From the cell containing the given text, extract its center point as [X, Y] coordinate. 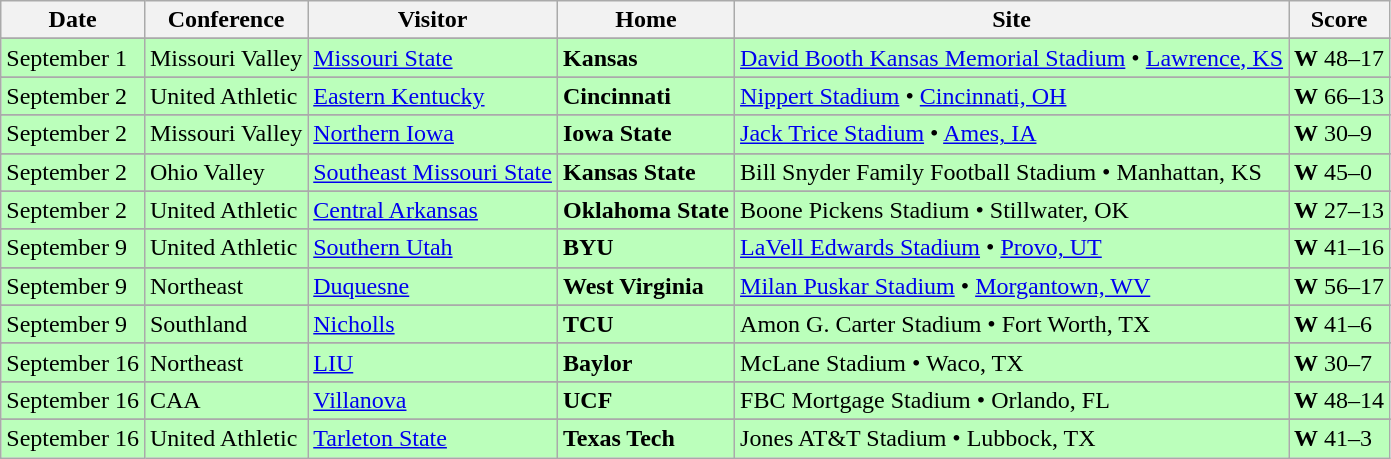
Southern Utah [433, 248]
Kansas [646, 58]
Texas Tech [646, 438]
West Virginia [646, 286]
Cincinnati [646, 96]
Amon G. Carter Stadium • Fort Worth, TX [1012, 324]
LIU [433, 362]
W 48–14 [1340, 400]
Northern Iowa [433, 134]
W 48–17 [1340, 58]
LaVell Edwards Stadium • Provo, UT [1012, 248]
David Booth Kansas Memorial Stadium • Lawrence, KS [1012, 58]
Bill Snyder Family Football Stadium • Manhattan, KS [1012, 172]
McLane Stadium • Waco, TX [1012, 362]
Villanova [433, 400]
W 30–7 [1340, 362]
W 41–3 [1340, 438]
W 56–17 [1340, 286]
Nippert Stadium • Cincinnati, OH [1012, 96]
TCU [646, 324]
CAA [226, 400]
FBC Mortgage Stadium • Orlando, FL [1012, 400]
W 41–16 [1340, 248]
Eastern Kentucky [433, 96]
Kansas State [646, 172]
Site [1012, 20]
Tarleton State [433, 438]
Ohio Valley [226, 172]
Missouri State [433, 58]
Duquesne [433, 286]
Date [73, 20]
Iowa State [646, 134]
Visitor [433, 20]
UCF [646, 400]
Nicholls [433, 324]
Baylor [646, 362]
Jack Trice Stadium • Ames, IA [1012, 134]
W 27–13 [1340, 210]
W 30–9 [1340, 134]
Milan Puskar Stadium • Morgantown, WV [1012, 286]
Central Arkansas [433, 210]
Southland [226, 324]
Southeast Missouri State [433, 172]
Conference [226, 20]
Jones AT&T Stadium • Lubbock, TX [1012, 438]
W 66–13 [1340, 96]
BYU [646, 248]
Score [1340, 20]
W 41–6 [1340, 324]
Oklahoma State [646, 210]
W 45–0 [1340, 172]
Home [646, 20]
Boone Pickens Stadium • Stillwater, OK [1012, 210]
September 1 [73, 58]
